Output the [x, y] coordinate of the center of the cell containing the given text.  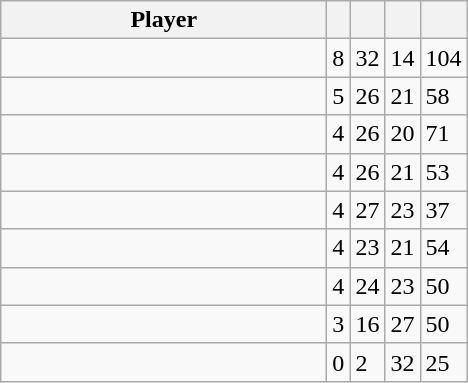
24 [368, 286]
2 [368, 362]
5 [338, 96]
25 [444, 362]
3 [338, 324]
16 [368, 324]
53 [444, 172]
58 [444, 96]
20 [402, 134]
0 [338, 362]
71 [444, 134]
54 [444, 248]
37 [444, 210]
14 [402, 58]
Player [164, 20]
8 [338, 58]
104 [444, 58]
